Search for the cell housing the specified text and yield its [X, Y] center coordinate. 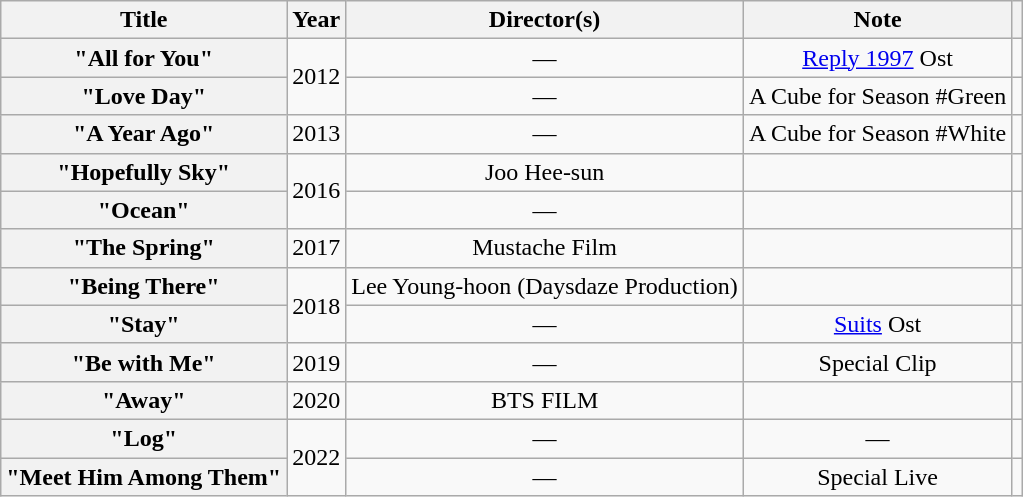
Director(s) [545, 20]
2012 [316, 77]
A Cube for Season #Green [877, 96]
2019 [316, 362]
Special Live [877, 477]
Year [316, 20]
"All for You" [144, 58]
Mustache Film [545, 248]
Note [877, 20]
Suits Ost [877, 324]
Special Clip [877, 362]
Joo Hee-sun [545, 172]
"Hopefully Sky" [144, 172]
2022 [316, 457]
2017 [316, 248]
2013 [316, 134]
"Ocean" [144, 210]
Reply 1997 Ost [877, 58]
2018 [316, 305]
A Cube for Season #White [877, 134]
"Being There" [144, 286]
"The Spring" [144, 248]
Title [144, 20]
"A Year Ago" [144, 134]
Lee Young-hoon (Daysdaze Production) [545, 286]
"Be with Me" [144, 362]
"Stay" [144, 324]
2020 [316, 400]
"Meet Him Among Them" [144, 477]
2016 [316, 191]
"Love Day" [144, 96]
"Log" [144, 438]
BTS FILM [545, 400]
"Away" [144, 400]
